Return [x, y] of the center of cell containing provided text 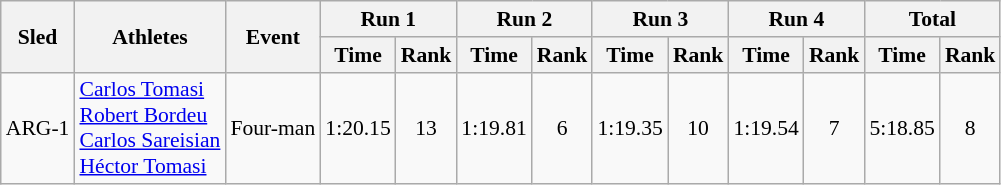
Event [272, 36]
Total [932, 19]
Run 4 [796, 19]
Four-man [272, 128]
8 [970, 128]
5:18.85 [902, 128]
1:19.54 [766, 128]
10 [698, 128]
Run 2 [524, 19]
13 [426, 128]
Sled [38, 36]
1:20.15 [358, 128]
Athletes [150, 36]
1:19.81 [494, 128]
6 [562, 128]
Carlos TomasiRobert BordeuCarlos SareisianHéctor Tomasi [150, 128]
Run 3 [660, 19]
7 [834, 128]
Run 1 [388, 19]
1:19.35 [630, 128]
ARG-1 [38, 128]
